Capture the cell that displays the provided text and extract its (X, Y) central coordinate. 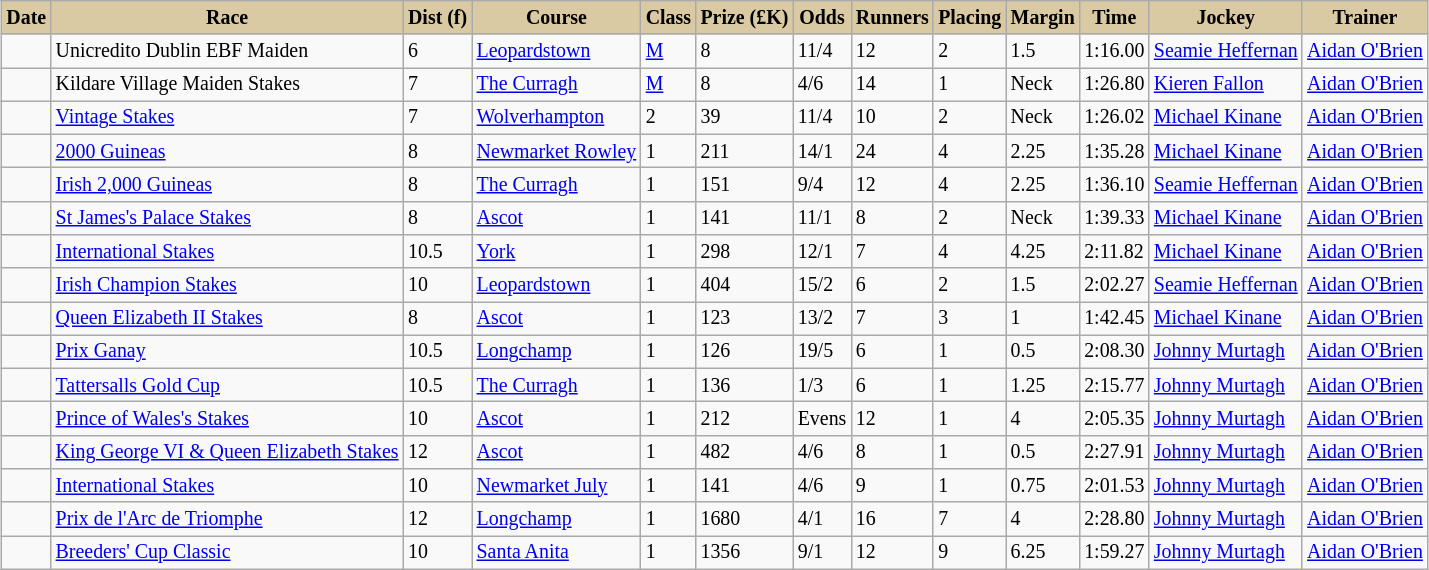
2:01.53 (1114, 486)
Kildare Village Maiden Stakes (227, 84)
1356 (744, 552)
1:26.02 (1114, 118)
9/1 (822, 552)
King George VI & Queen Elizabeth Stakes (227, 452)
11/1 (822, 218)
0.75 (1043, 486)
2:08.30 (1114, 352)
1:42.45 (1114, 318)
Irish Champion Stakes (227, 284)
1.25 (1043, 386)
Kieren Fallon (1226, 84)
126 (744, 352)
Trainer (1364, 18)
404 (744, 284)
1:36.10 (1114, 184)
1:16.00 (1114, 50)
Course (556, 18)
16 (892, 518)
24 (892, 152)
123 (744, 318)
2:28.80 (1114, 518)
Date (26, 18)
9/4 (822, 184)
298 (744, 252)
2000 Guineas (227, 152)
Jockey (1226, 18)
Prize (£K) (744, 18)
Evens (822, 418)
Breeders' Cup Classic (227, 552)
Dist (f) (438, 18)
4.25 (1043, 252)
Prix de l'Arc de Triomphe (227, 518)
Placing (969, 18)
1:59.27 (1114, 552)
Irish 2,000 Guineas (227, 184)
Runners (892, 18)
Vintage Stakes (227, 118)
St James's Palace Stakes (227, 218)
Unicredito Dublin EBF Maiden (227, 50)
Wolverhampton (556, 118)
Tattersalls Gold Cup (227, 386)
2:15.77 (1114, 386)
Newmarket Rowley (556, 152)
2:27.91 (1114, 452)
4/1 (822, 518)
Queen Elizabeth II Stakes (227, 318)
482 (744, 452)
2:02.27 (1114, 284)
Time (1114, 18)
39 (744, 118)
13/2 (822, 318)
Odds (822, 18)
211 (744, 152)
Race (227, 18)
14 (892, 84)
1:39.33 (1114, 218)
York (556, 252)
12/1 (822, 252)
151 (744, 184)
15/2 (822, 284)
2:05.35 (1114, 418)
Class (668, 18)
6.25 (1043, 552)
136 (744, 386)
212 (744, 418)
2:11.82 (1114, 252)
19/5 (822, 352)
1:35.28 (1114, 152)
1:26.80 (1114, 84)
3 (969, 318)
Margin (1043, 18)
Newmarket July (556, 486)
Prix Ganay (227, 352)
1/3 (822, 386)
1680 (744, 518)
Prince of Wales's Stakes (227, 418)
Santa Anita (556, 552)
14/1 (822, 152)
